Find where the given text appears and provide that cell's center as [X, Y] coordinate. 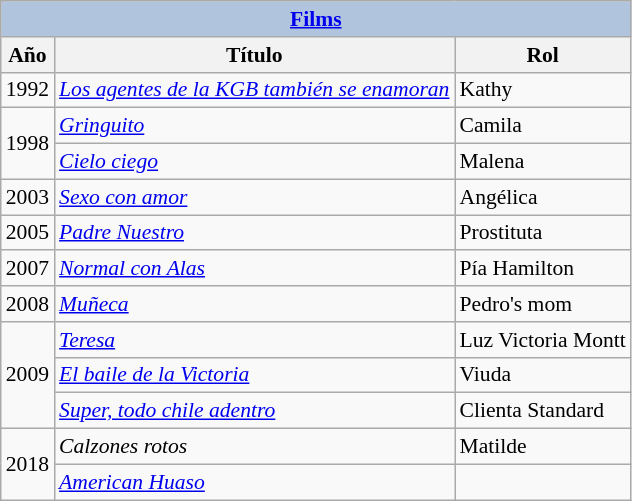
Rol [542, 55]
El baile de la Victoria [254, 375]
Normal con Alas [254, 269]
2008 [28, 304]
Muñeca [254, 304]
Cielo ciego [254, 162]
Padre Nuestro [254, 233]
2007 [28, 269]
Matilde [542, 447]
Sexo con amor [254, 197]
Viuda [542, 375]
Teresa [254, 340]
Films [316, 19]
Pía Hamilton [542, 269]
Camila [542, 126]
American Huaso [254, 482]
Año [28, 55]
Clienta Standard [542, 411]
Pedro's mom [542, 304]
2018 [28, 464]
Malena [542, 162]
Gringuito [254, 126]
2005 [28, 233]
2009 [28, 376]
1998 [28, 144]
2003 [28, 197]
Título [254, 55]
Los agentes de la KGB también se enamoran [254, 90]
Super, todo chile adentro [254, 411]
Prostituta [542, 233]
Kathy [542, 90]
Angélica [542, 197]
Calzones rotos [254, 447]
Luz Victoria Montt [542, 340]
1992 [28, 90]
